Scan for the cell matching the given text and deliver its [X, Y] coordinate at center. 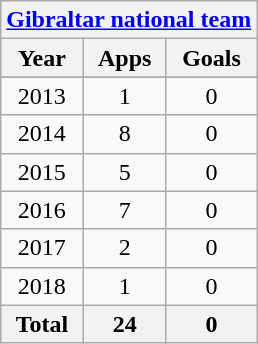
2018 [42, 286]
Apps [124, 58]
2015 [42, 172]
24 [124, 324]
2014 [42, 134]
7 [124, 210]
Total [42, 324]
2 [124, 248]
2016 [42, 210]
8 [124, 134]
5 [124, 172]
Goals [211, 58]
Gibraltar national team [129, 20]
2017 [42, 248]
Year [42, 58]
2013 [42, 96]
